Search for the cell housing the specified text and yield its (X, Y) center coordinate. 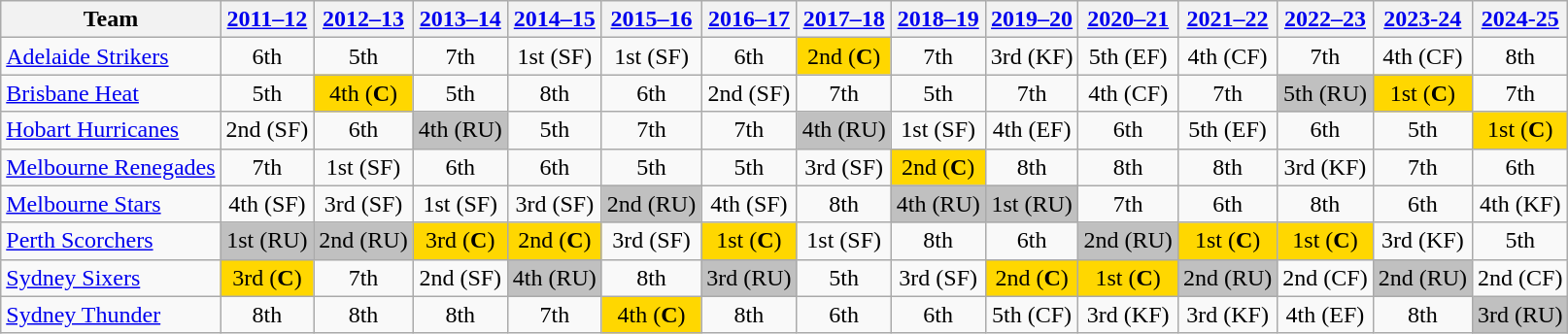
Melbourne Renegades (111, 167)
2014–15 (554, 19)
5th (RU) (1325, 93)
Sydney Sixers (111, 278)
Team (111, 19)
Brisbane Heat (111, 93)
Adelaide Strikers (111, 56)
Perth Scorchers (111, 241)
Sydney Thunder (111, 315)
4th (KF) (1520, 204)
2023-24 (1422, 19)
2018–19 (938, 19)
2012–13 (363, 19)
Hobart Hurricanes (111, 130)
5th (CF) (1032, 315)
2020–21 (1128, 19)
2016–17 (749, 19)
2021–22 (1227, 19)
2019–20 (1032, 19)
2024-25 (1520, 19)
2011–12 (267, 19)
2017–18 (843, 19)
2015–16 (651, 19)
2022–23 (1325, 19)
Melbourne Stars (111, 204)
2013–14 (460, 19)
